Locate the cell with the specified text and output its [X, Y] center coordinate. 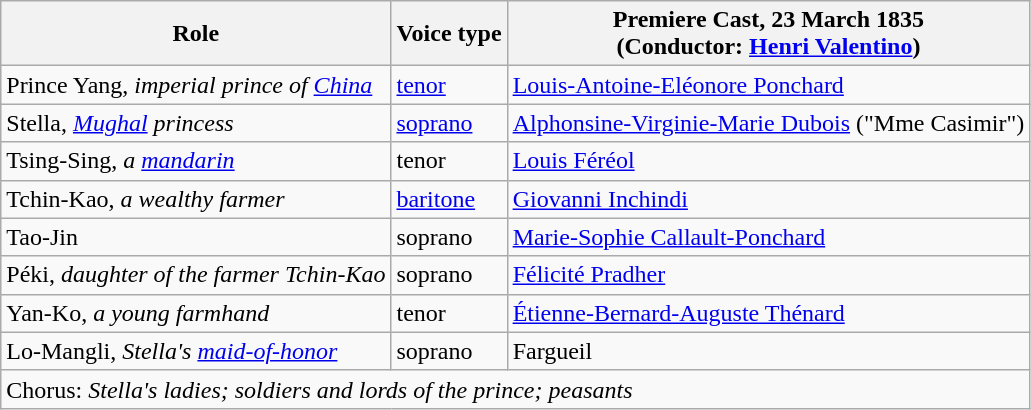
Voice type [449, 34]
Giovanni Inchindi [768, 199]
Alphonsine-Virginie-Marie Dubois ("Mme Casimir") [768, 123]
Stella, Mughal princess [196, 123]
Tchin-Kao, a wealthy farmer [196, 199]
Tsing-Sing, a mandarin [196, 161]
Félicité Pradher [768, 275]
Chorus: Stella's ladies; soldiers and lords of the prince; peasants [516, 389]
baritone [449, 199]
Premiere Cast, 23 March 1835(Conductor: Henri Valentino) [768, 34]
Fargueil [768, 351]
Péki, daughter of the farmer Tchin-Kao [196, 275]
Role [196, 34]
Louis Féréol [768, 161]
Lo-Mangli, Stella's maid-of-honor [196, 351]
Tao-Jin [196, 237]
Louis-Antoine-Eléonore Ponchard [768, 85]
Marie-Sophie Callault-Ponchard [768, 237]
Yan-Ko, a young farmhand [196, 313]
Prince Yang, imperial prince of China [196, 85]
Étienne-Bernard-Auguste Thénard [768, 313]
